Determine the (X, Y) coordinate at the center of the cell enclosing the given text.  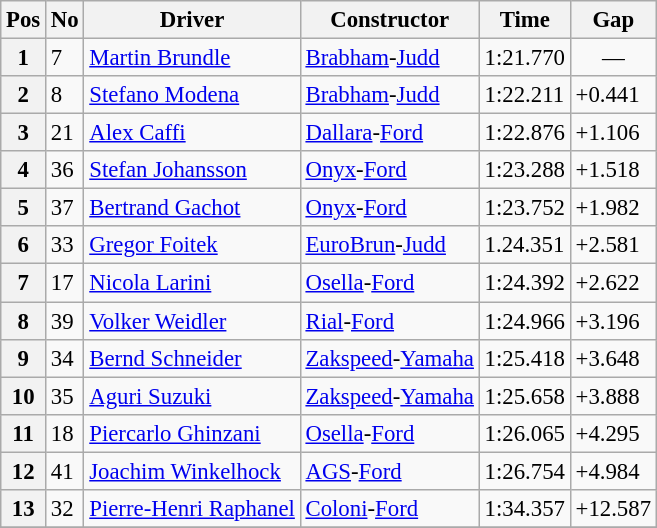
Pos (24, 20)
1:22.211 (524, 95)
Aguri Suzuki (192, 396)
17 (65, 283)
12 (24, 471)
Martin Brundle (192, 58)
+4.984 (613, 471)
1:23.752 (524, 208)
Dallara-Ford (390, 133)
1:23.288 (524, 170)
Gregor Foitek (192, 245)
33 (65, 245)
1:25.418 (524, 358)
+3.648 (613, 358)
+1.982 (613, 208)
21 (65, 133)
1:26.754 (524, 471)
Alex Caffi (192, 133)
Stefan Johansson (192, 170)
Gap (613, 20)
Volker Weidler (192, 321)
18 (65, 433)
+3.196 (613, 321)
39 (65, 321)
No (65, 20)
1:24.392 (524, 283)
1:21.770 (524, 58)
Nicola Larini (192, 283)
1:24.966 (524, 321)
1.24.351 (524, 245)
Coloni-Ford (390, 509)
32 (65, 509)
Bernd Schneider (192, 358)
1 (24, 58)
34 (65, 358)
+4.295 (613, 433)
— (613, 58)
+0.441 (613, 95)
+1.518 (613, 170)
1:25.658 (524, 396)
11 (24, 433)
+12.587 (613, 509)
2 (24, 95)
AGS-Ford (390, 471)
36 (65, 170)
+2.581 (613, 245)
Driver (192, 20)
37 (65, 208)
+1.106 (613, 133)
Time (524, 20)
5 (24, 208)
6 (24, 245)
1:34.357 (524, 509)
Joachim Winkelhock (192, 471)
3 (24, 133)
10 (24, 396)
Piercarlo Ghinzani (192, 433)
35 (65, 396)
+3.888 (613, 396)
1:26.065 (524, 433)
Constructor (390, 20)
Pierre-Henri Raphanel (192, 509)
4 (24, 170)
Stefano Modena (192, 95)
9 (24, 358)
Bertrand Gachot (192, 208)
41 (65, 471)
Rial-Ford (390, 321)
1:22.876 (524, 133)
+2.622 (613, 283)
13 (24, 509)
EuroBrun-Judd (390, 245)
